For the text-containing cell, return its midpoint in [x, y] coordinate format. 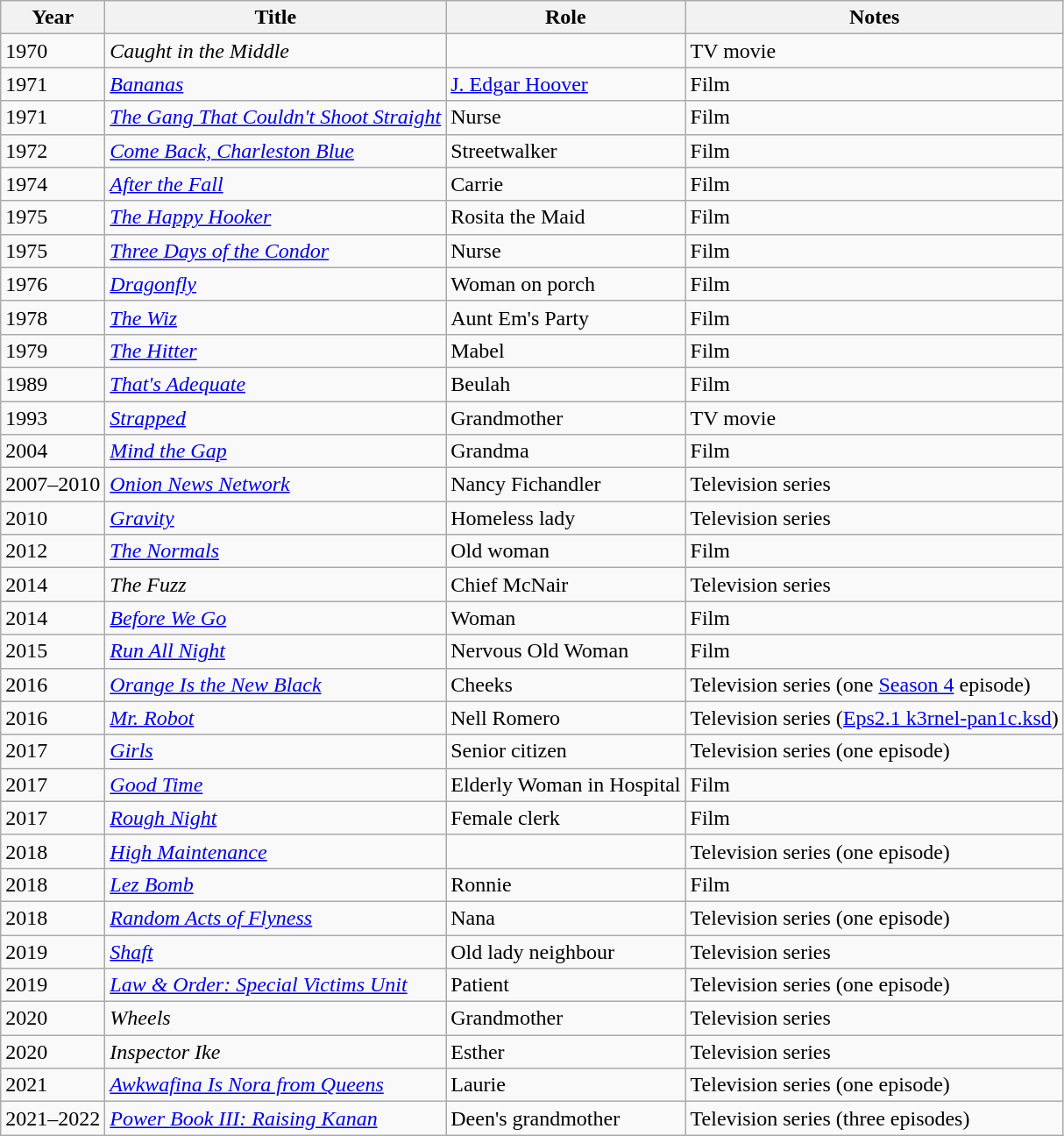
Nana [566, 918]
Elderly Woman in Hospital [566, 785]
Power Book III: Raising Kanan [275, 1118]
Ronnie [566, 884]
1993 [53, 418]
Cheeks [566, 685]
Television series (three episodes) [875, 1118]
Laurie [566, 1085]
Orange Is the New Black [275, 685]
Random Acts of Flyness [275, 918]
Woman [566, 618]
Year [53, 18]
Esther [566, 1052]
Dragonfly [275, 284]
The Fuzz [275, 585]
Awkwafina Is Nora from Queens [275, 1085]
Title [275, 18]
Television series (one Season 4 episode) [875, 685]
1970 [53, 51]
Homeless lady [566, 518]
Rosita the Maid [566, 217]
High Maintenance [275, 851]
Female clerk [566, 818]
Inspector Ike [275, 1052]
1974 [53, 184]
Aunt Em's Party [566, 317]
Good Time [275, 785]
2012 [53, 551]
Carrie [566, 184]
Nervous Old Woman [566, 651]
Mabel [566, 351]
Rough Night [275, 818]
1978 [53, 317]
1976 [53, 284]
1972 [53, 151]
Shaft [275, 951]
Girls [275, 751]
2021–2022 [53, 1118]
Three Days of the Condor [275, 251]
Notes [875, 18]
Mind the Gap [275, 451]
Television series (Eps2.1 k3rnel-pan1c.ksd) [875, 718]
The Hitter [275, 351]
After the Fall [275, 184]
Gravity [275, 518]
Caught in the Middle [275, 51]
Bananas [275, 84]
1989 [53, 384]
Before We Go [275, 618]
2007–2010 [53, 485]
2010 [53, 518]
Woman on porch [566, 284]
That's Adequate [275, 384]
Senior citizen [566, 751]
2015 [53, 651]
Old woman [566, 551]
Grandma [566, 451]
Role [566, 18]
2004 [53, 451]
The Normals [275, 551]
Onion News Network [275, 485]
J. Edgar Hoover [566, 84]
Come Back, Charleston Blue [275, 151]
Chief McNair [566, 585]
Beulah [566, 384]
Old lady neighbour [566, 951]
1979 [53, 351]
Patient [566, 985]
Strapped [275, 418]
Law & Order: Special Victims Unit [275, 985]
Streetwalker [566, 151]
The Happy Hooker [275, 217]
Wheels [275, 1019]
Mr. Robot [275, 718]
The Wiz [275, 317]
Nancy Fichandler [566, 485]
Nell Romero [566, 718]
The Gang That Couldn't Shoot Straight [275, 117]
2021 [53, 1085]
Lez Bomb [275, 884]
Deen's grandmother [566, 1118]
Run All Night [275, 651]
